Scan for the cell matching the given text and deliver its [X, Y] coordinate at center. 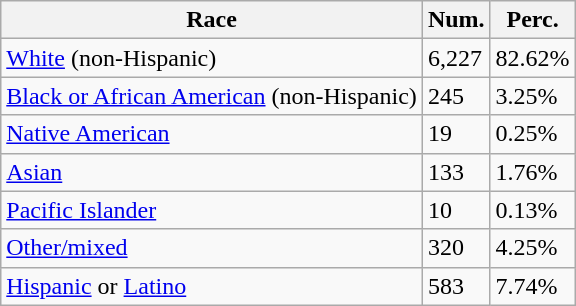
Perc. [532, 20]
133 [456, 172]
Race [212, 20]
1.76% [532, 172]
19 [456, 134]
10 [456, 210]
White (non-Hispanic) [212, 58]
4.25% [532, 248]
Num. [456, 20]
583 [456, 286]
82.62% [532, 58]
0.13% [532, 210]
Asian [212, 172]
6,227 [456, 58]
Native American [212, 134]
Black or African American (non-Hispanic) [212, 96]
Hispanic or Latino [212, 286]
Pacific Islander [212, 210]
245 [456, 96]
7.74% [532, 286]
320 [456, 248]
0.25% [532, 134]
Other/mixed [212, 248]
3.25% [532, 96]
